Scan for the cell matching the given text and deliver its (x, y) coordinate at center. 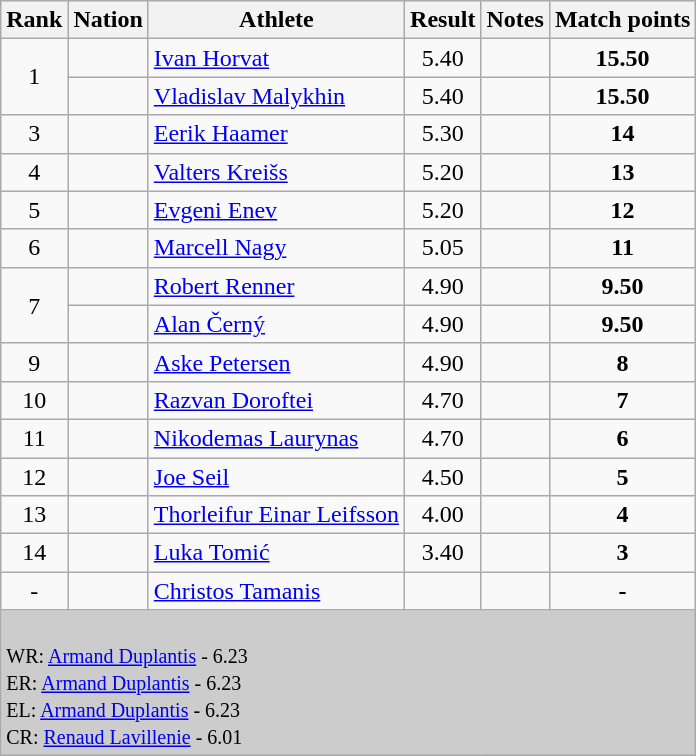
Ivan Horvat (276, 58)
4.50 (443, 477)
Result (443, 20)
Luka Tomić (276, 553)
8 (622, 362)
Valters Kreišs (276, 172)
WR: Armand Duplantis - 6.23ER: Armand Duplantis - 6.23 EL: Armand Duplantis - 6.23CR: Renaud Lavillenie - 6.01 (348, 683)
Evgeni Enev (276, 210)
Eerik Haamer (276, 134)
Joe Seil (276, 477)
Rank (34, 20)
3.40 (443, 553)
1 (34, 77)
Marcell Nagy (276, 248)
Aske Petersen (276, 362)
Razvan Doroftei (276, 400)
9 (34, 362)
Alan Černý (276, 324)
Nikodemas Laurynas (276, 438)
Athlete (276, 20)
5.05 (443, 248)
Christos Tamanis (276, 591)
5.30 (443, 134)
Thorleifur Einar Leifsson (276, 515)
Notes (515, 20)
10 (34, 400)
Robert Renner (276, 286)
Match points (622, 20)
Nation (108, 20)
4.00 (443, 515)
Vladislav Malykhin (276, 96)
